Determine the [x, y] coordinate at the center of the cell enclosing the given text.  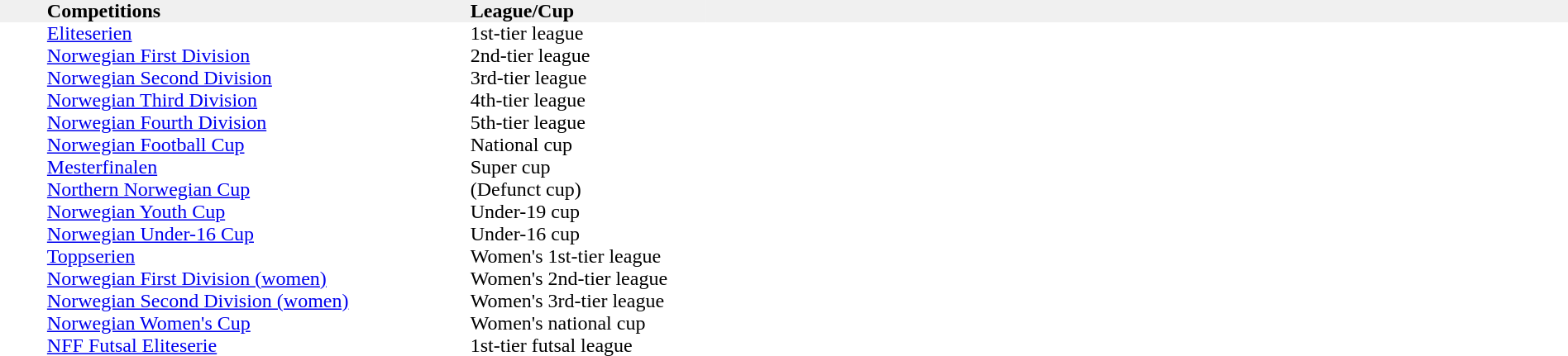
Norwegian Second Division (women) [259, 301]
Norwegian Third Division [259, 101]
Women's 1st-tier league [588, 256]
Norwegian First Division (women) [259, 279]
Norwegian Fourth Division [259, 122]
Mesterfinalen [259, 167]
League/Cup [588, 12]
Women's national cup [588, 324]
Eliteserien [259, 33]
Norwegian Women's Cup [259, 324]
1st-tier league [588, 33]
5th-tier league [588, 122]
Norwegian Under-16 Cup [259, 235]
Competitions [259, 12]
Norwegian First Division [259, 56]
Norwegian Youth Cup [259, 211]
3rd-tier league [588, 78]
Women's 3rd-tier league [588, 301]
Under-19 cup [588, 211]
2nd-tier league [588, 56]
Toppserien [259, 256]
Norwegian Second Division [259, 78]
4th-tier league [588, 101]
Women's 2nd-tier league [588, 279]
(Defunct cup) [588, 190]
Super cup [588, 167]
Under-16 cup [588, 235]
National cup [588, 145]
Northern Norwegian Cup [259, 190]
Norwegian Football Cup [259, 145]
